Search for the cell housing the specified text and yield its [x, y] center coordinate. 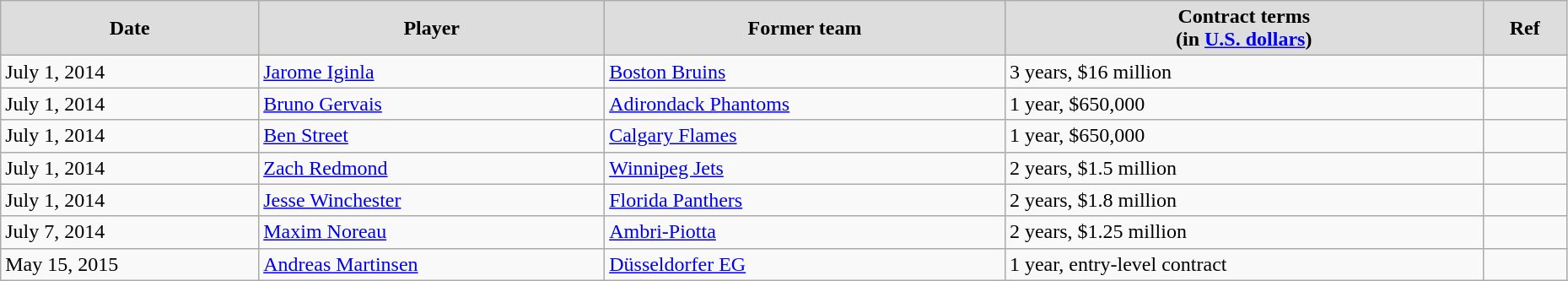
Boston Bruins [805, 72]
Winnipeg Jets [805, 168]
Bruno Gervais [432, 104]
Jarome Iginla [432, 72]
2 years, $1.25 million [1243, 232]
Former team [805, 29]
Contract terms(in U.S. dollars) [1243, 29]
1 year, entry-level contract [1243, 264]
Florida Panthers [805, 200]
Ben Street [432, 136]
July 7, 2014 [130, 232]
Calgary Flames [805, 136]
Düsseldorfer EG [805, 264]
Zach Redmond [432, 168]
Ambri-Piotta [805, 232]
Maxim Noreau [432, 232]
Andreas Martinsen [432, 264]
2 years, $1.8 million [1243, 200]
3 years, $16 million [1243, 72]
Ref [1525, 29]
Player [432, 29]
Date [130, 29]
Jesse Winchester [432, 200]
May 15, 2015 [130, 264]
Adirondack Phantoms [805, 104]
2 years, $1.5 million [1243, 168]
